Extract the (X, Y) coordinate from the center of the cell holding the provided text.  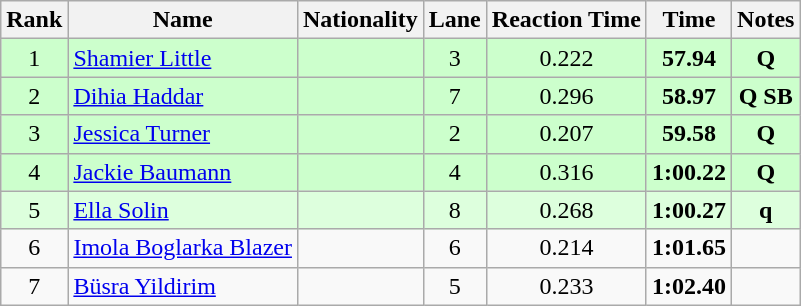
Dihia Haddar (183, 96)
1:02.40 (688, 286)
Shamier Little (183, 58)
Nationality (360, 20)
57.94 (688, 58)
Büsra Yildirim (183, 286)
0.233 (566, 286)
Jackie Baumann (183, 172)
58.97 (688, 96)
Lane (454, 20)
Imola Boglarka Blazer (183, 248)
Rank (34, 20)
1:00.22 (688, 172)
1 (34, 58)
Name (183, 20)
0.268 (566, 210)
8 (454, 210)
Q SB (766, 96)
1:01.65 (688, 248)
0.296 (566, 96)
0.207 (566, 134)
q (766, 210)
0.222 (566, 58)
Notes (766, 20)
0.214 (566, 248)
Reaction Time (566, 20)
Jessica Turner (183, 134)
1:00.27 (688, 210)
59.58 (688, 134)
0.316 (566, 172)
Ella Solin (183, 210)
Time (688, 20)
